Scan for the cell matching the given text and deliver its (X, Y) coordinate at center. 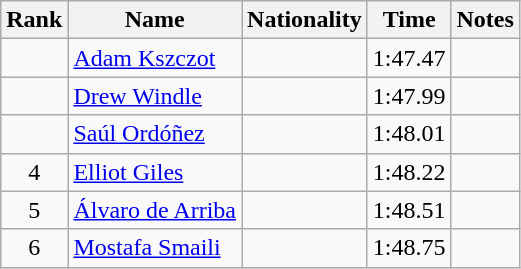
4 (34, 172)
Elliot Giles (155, 172)
Mostafa Smaili (155, 248)
Time (409, 20)
1:47.99 (409, 96)
Nationality (305, 20)
Name (155, 20)
Rank (34, 20)
Adam Kszczot (155, 58)
Álvaro de Arriba (155, 210)
5 (34, 210)
1:47.47 (409, 58)
6 (34, 248)
1:48.22 (409, 172)
1:48.51 (409, 210)
Drew Windle (155, 96)
Saúl Ordóñez (155, 134)
Notes (485, 20)
1:48.01 (409, 134)
1:48.75 (409, 248)
